Return the [x, y] coordinate for the center point of the cell that contains the specified text.  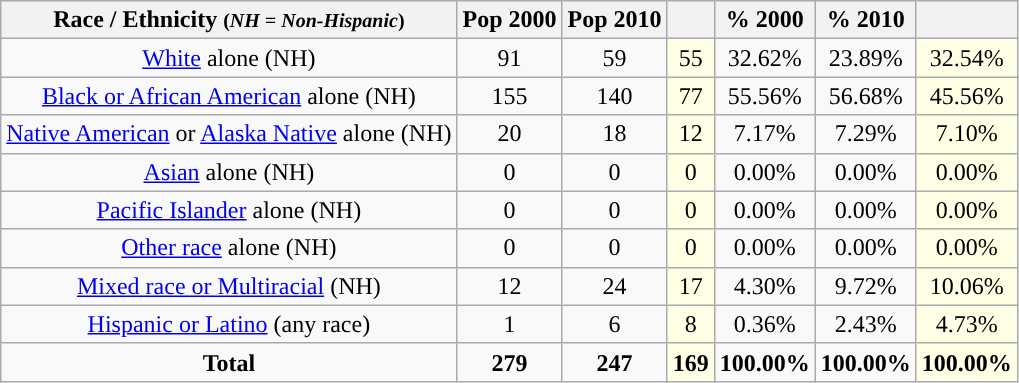
279 [510, 362]
247 [614, 362]
7.29% [866, 134]
45.56% [966, 96]
55 [690, 58]
155 [510, 96]
56.68% [866, 96]
20 [510, 134]
Race / Ethnicity (NH = Non-Hispanic) [229, 20]
Native American or Alaska Native alone (NH) [229, 134]
Asian alone (NH) [229, 172]
91 [510, 58]
Pacific Islander alone (NH) [229, 210]
17 [690, 286]
7.10% [966, 134]
23.89% [866, 58]
24 [614, 286]
White alone (NH) [229, 58]
32.54% [966, 58]
9.72% [866, 286]
8 [690, 324]
55.56% [764, 96]
Mixed race or Multiracial (NH) [229, 286]
% 2000 [764, 20]
Total [229, 362]
Pop 2000 [510, 20]
% 2010 [866, 20]
Hispanic or Latino (any race) [229, 324]
1 [510, 324]
2.43% [866, 324]
10.06% [966, 286]
32.62% [764, 58]
6 [614, 324]
140 [614, 96]
Pop 2010 [614, 20]
77 [690, 96]
59 [614, 58]
Black or African American alone (NH) [229, 96]
0.36% [764, 324]
4.30% [764, 286]
7.17% [764, 134]
Other race alone (NH) [229, 248]
18 [614, 134]
169 [690, 362]
4.73% [966, 324]
